Return the (X, Y) coordinate for the center point of the cell that contains the specified text.  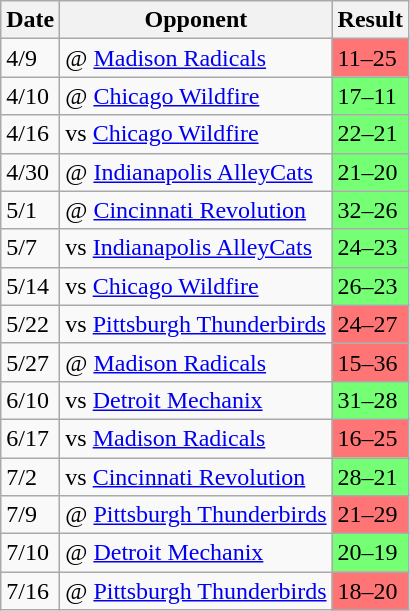
Date (30, 20)
4/16 (30, 134)
4/10 (30, 96)
24–23 (370, 248)
6/17 (30, 438)
7/16 (30, 591)
5/7 (30, 248)
4/30 (30, 172)
32–26 (370, 210)
26–23 (370, 286)
Opponent (196, 20)
7/2 (30, 477)
15–36 (370, 362)
18–20 (370, 591)
11–25 (370, 58)
16–25 (370, 438)
vs Detroit Mechanix (196, 400)
4/9 (30, 58)
vs Pittsburgh Thunderbirds (196, 324)
@ Indianapolis AlleyCats (196, 172)
7/9 (30, 515)
28–21 (370, 477)
17–11 (370, 96)
7/10 (30, 553)
24–27 (370, 324)
5/22 (30, 324)
6/10 (30, 400)
5/1 (30, 210)
@ Detroit Mechanix (196, 553)
vs Madison Radicals (196, 438)
22–21 (370, 134)
31–28 (370, 400)
Result (370, 20)
@ Chicago Wildfire (196, 96)
5/14 (30, 286)
21–29 (370, 515)
vs Indianapolis AlleyCats (196, 248)
20–19 (370, 553)
@ Cincinnati Revolution (196, 210)
vs Cincinnati Revolution (196, 477)
21–20 (370, 172)
5/27 (30, 362)
